Return the (X, Y) coordinate for the center point of the cell that contains the specified text.  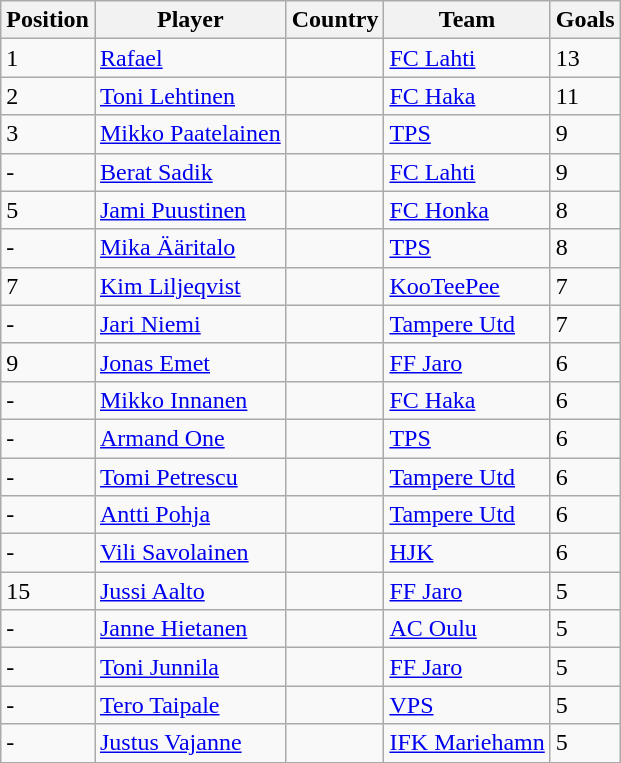
Toni Lehtinen (190, 96)
Janne Hietanen (190, 629)
Justus Vajanne (190, 743)
Tomi Petrescu (190, 477)
KooTeePee (467, 286)
13 (585, 58)
Mika Ääritalo (190, 248)
2 (48, 96)
15 (48, 591)
Player (190, 20)
1 (48, 58)
Kim Liljeqvist (190, 286)
Jonas Emet (190, 362)
Armand One (190, 438)
Jari Niemi (190, 324)
Jussi Aalto (190, 591)
IFK Mariehamn (467, 743)
Rafael (190, 58)
Mikko Innanen (190, 400)
Tero Taipale (190, 705)
Position (48, 20)
Vili Savolainen (190, 553)
VPS (467, 705)
Antti Pohja (190, 515)
Team (467, 20)
AC Oulu (467, 629)
FC Honka (467, 210)
Berat Sadik (190, 172)
3 (48, 134)
HJK (467, 553)
Goals (585, 20)
Toni Junnila (190, 667)
Mikko Paatelainen (190, 134)
Country (335, 20)
11 (585, 96)
Jami Puustinen (190, 210)
